Pinpoint the cell where the given text exists, returning its (X, Y) midpoint coordinate. 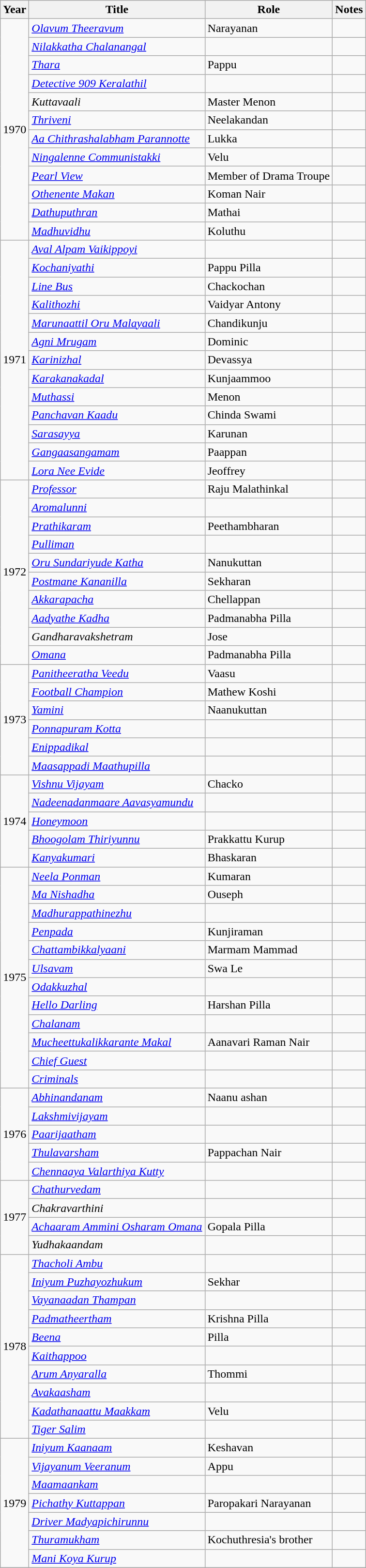
Pappu Pilla (269, 268)
Nadeenadanmaare Aavasyamundu (117, 802)
Akkarapacha (117, 600)
Aanavari Raman Nair (269, 1042)
1977 (15, 1217)
Chandikunju (269, 323)
Kalithozhi (117, 305)
Narayanan (269, 28)
Hello Darling (117, 1005)
Thuramukham (117, 1540)
Gangaasangamam (117, 452)
Vayanaadan Thampan (117, 1300)
Agni Mrugam (117, 342)
Thacholi Ambu (117, 1263)
Gandharavakshetram (117, 637)
Kunjiraman (269, 931)
Neelakandan (269, 120)
Jose (269, 637)
1976 (15, 1134)
1979 (15, 1503)
Beena (117, 1337)
Enippadikal (117, 747)
Sekhar (269, 1282)
Kuttavaali (117, 102)
Lukka (269, 139)
Kunjaammoo (269, 378)
Thara (117, 65)
Postmane Kananilla (117, 581)
Notes (349, 10)
Avakaasham (117, 1392)
Ponnapuram Kotta (117, 729)
Kochuthresia's brother (269, 1540)
Koman Nair (269, 194)
Aa Chithrashalabham Parannotte (117, 139)
Yamini (117, 710)
Kumaran (269, 876)
1973 (15, 719)
Vishnu Vijayam (117, 784)
Sekharan (269, 581)
Paropakari Narayanan (269, 1503)
Omana (117, 655)
Koluthu (269, 231)
Thulavarsham (117, 1153)
Detective 909 Keralathil (117, 83)
Mathew Koshi (269, 692)
Lakshmivijayam (117, 1116)
Arum Anyaralla (117, 1374)
Iniyum Puzhayozhukum (117, 1282)
Paarijaatham (117, 1134)
Tiger Salim (117, 1429)
Ma Nishadha (117, 895)
Pulliman (117, 544)
Lora Nee Evide (117, 470)
Kadathanaattu Maakkam (117, 1411)
Pilla (269, 1337)
Criminals (117, 1079)
1978 (15, 1347)
Pappu (269, 65)
Krishna Pilla (269, 1319)
Yudhakaandam (117, 1245)
Mani Koya Kurup (117, 1558)
Honeymoon (117, 821)
Raju Malathinkal (269, 489)
Nilakkatha Chalanangal (117, 47)
Penpada (117, 931)
Vaasu (269, 673)
Abhinandanam (117, 1097)
Swa Le (269, 968)
Keshavan (269, 1448)
Chennaaya Valarthiya Kutty (117, 1171)
Karunan (269, 434)
Naanu ashan (269, 1097)
Chinda Swami (269, 415)
Aadyathe Kadha (117, 618)
Panitheeratha Veedu (117, 673)
Madhuvidhu (117, 231)
Pappachan Nair (269, 1153)
Prathikaram (117, 526)
Gopala Pilla (269, 1226)
Appu (269, 1466)
Chacko (269, 784)
Naanukuttan (269, 710)
Maamaankam (117, 1485)
Dominic (269, 342)
Football Champion (117, 692)
Ouseph (269, 895)
Padmatheertham (117, 1319)
Jeoffrey (269, 470)
Year (15, 10)
Kochaniyathi (117, 268)
Harshan Pilla (269, 1005)
Paappan (269, 452)
Othenente Makan (117, 194)
Achaaram Ammini Osharam Omana (117, 1226)
Madhurappathinezhu (117, 913)
Dathuputhran (117, 212)
1972 (15, 572)
Olavum Theeravum (117, 28)
Chalanam (117, 1024)
Kanyakumari (117, 858)
Marunaattil Oru Malayaali (117, 323)
Prakkattu Kurup (269, 839)
Mathai (269, 212)
Peethambharan (269, 526)
Thommi (269, 1374)
Mucheettukalikkarante Makal (117, 1042)
Devassya (269, 360)
Vaidyar Antony (269, 305)
Aromalunni (117, 507)
Karinizhal (117, 360)
1971 (15, 360)
Vijayanum Veeranum (117, 1466)
Karakanakadal (117, 378)
1975 (15, 978)
Iniyum Kaanaam (117, 1448)
Bhoogolam Thiriyunnu (117, 839)
Line Bus (117, 286)
Pearl View (117, 175)
1974 (15, 821)
Professor (117, 489)
Ulsavam (117, 968)
Menon (269, 397)
Maasappadi Maathupilla (117, 765)
Master Menon (269, 102)
Kaithappoo (117, 1355)
Title (117, 10)
Chackochan (269, 286)
Muthassi (117, 397)
Neela Ponman (117, 876)
Driver Madyapichirunnu (117, 1521)
Ningalenne Communistakki (117, 157)
Chakravarthini (117, 1208)
Pichathy Kuttappan (117, 1503)
Oru Sundariyude Katha (117, 563)
Chellappan (269, 600)
Bhaskaran (269, 858)
Member of Drama Troupe (269, 175)
Nanukuttan (269, 563)
Marmam Mammad (269, 950)
Odakkuzhal (117, 987)
Role (269, 10)
Aval Alpam Vaikippoyi (117, 249)
1970 (15, 130)
Thriveni (117, 120)
Chathurvedam (117, 1190)
Panchavan Kaadu (117, 415)
Chattambikkalyaani (117, 950)
Chief Guest (117, 1060)
Sarasayya (117, 434)
